Scan for the cell matching the given text and deliver its [X, Y] coordinate at center. 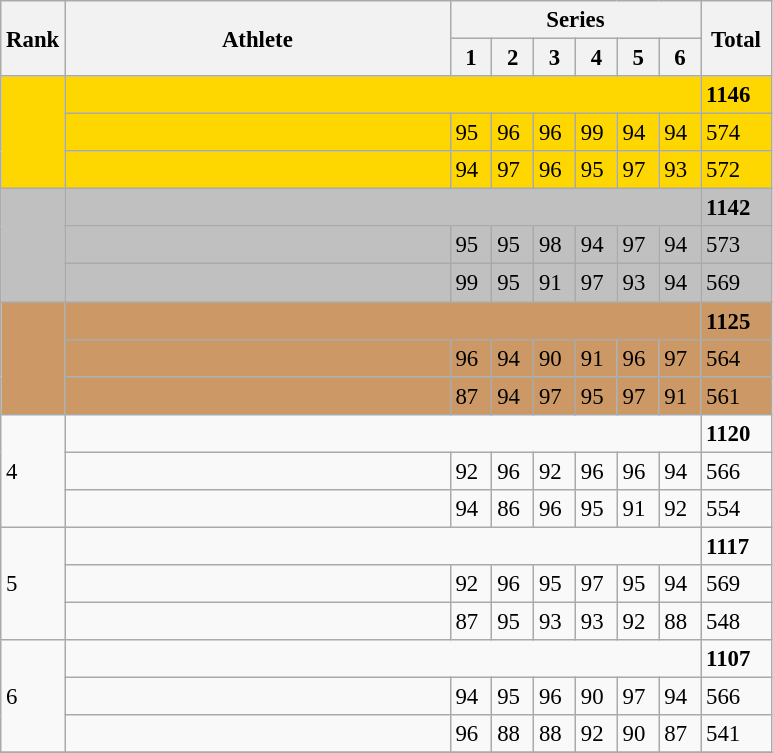
1120 [736, 433]
Athlete [258, 38]
1 [471, 58]
1146 [736, 95]
1125 [736, 321]
Series [576, 20]
1107 [736, 659]
3 [555, 58]
1142 [736, 208]
572 [736, 170]
1117 [736, 546]
541 [736, 734]
548 [736, 621]
554 [736, 509]
2 [513, 58]
Rank [33, 38]
86 [513, 509]
573 [736, 245]
564 [736, 358]
561 [736, 396]
Total [736, 38]
574 [736, 133]
98 [555, 245]
